For the text-containing cell, return its midpoint in (x, y) coordinate format. 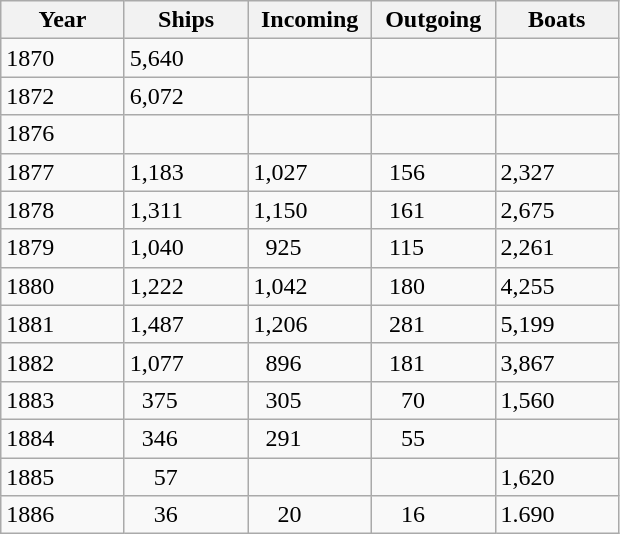
6,072 (186, 96)
55 (433, 438)
1,560 (557, 400)
Outgoing (433, 20)
1879 (63, 248)
1,311 (186, 210)
156 (433, 172)
161 (433, 210)
1,487 (186, 324)
1,183 (186, 172)
4,255 (557, 286)
115 (433, 248)
Year (63, 20)
5,640 (186, 58)
1883 (63, 400)
180 (433, 286)
1,620 (557, 477)
1.690 (557, 515)
3,867 (557, 362)
20 (310, 515)
2,327 (557, 172)
36 (186, 515)
925 (310, 248)
1870 (63, 58)
1878 (63, 210)
1881 (63, 324)
1,040 (186, 248)
1,042 (310, 286)
1,206 (310, 324)
1876 (63, 134)
5,199 (557, 324)
57 (186, 477)
Incoming (310, 20)
1880 (63, 286)
291 (310, 438)
16 (433, 515)
1885 (63, 477)
Ships (186, 20)
181 (433, 362)
1,077 (186, 362)
305 (310, 400)
2,261 (557, 248)
375 (186, 400)
1877 (63, 172)
1872 (63, 96)
281 (433, 324)
1886 (63, 515)
1,027 (310, 172)
1,150 (310, 210)
Boats (557, 20)
1884 (63, 438)
70 (433, 400)
896 (310, 362)
346 (186, 438)
2,675 (557, 210)
1882 (63, 362)
1,222 (186, 286)
